From the cell containing the given text, extract its center point as [X, Y] coordinate. 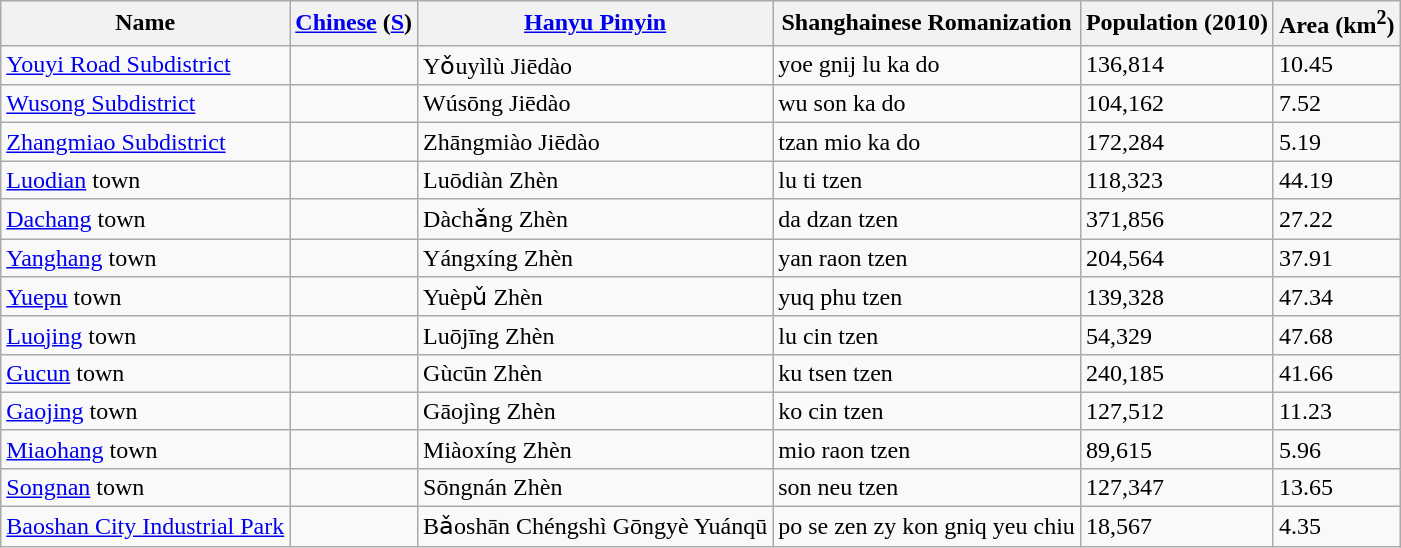
Miàoxíng Zhèn [596, 449]
Zhāngmiào Jiēdào [596, 142]
Luojing town [146, 335]
lu ti tzen [927, 180]
Luōjīng Zhèn [596, 335]
Chinese (S) [354, 24]
Wusong Subdistrict [146, 104]
Yanghang town [146, 258]
po se zen zy kon gniq yeu chiu [927, 527]
Yuèpǔ Zhèn [596, 297]
Name [146, 24]
Gaojing town [146, 411]
son neu tzen [927, 487]
41.66 [1336, 373]
Shanghainese Romanization [927, 24]
Yǒuyìlù Jiēdào [596, 65]
Dachang town [146, 219]
yan raon tzen [927, 258]
ko cin tzen [927, 411]
wu son ka do [927, 104]
172,284 [1176, 142]
Zhangmiao Subdistrict [146, 142]
127,512 [1176, 411]
lu cin tzen [927, 335]
47.34 [1336, 297]
136,814 [1176, 65]
5.19 [1336, 142]
yoe gnij lu ka do [927, 65]
Luōdiàn Zhèn [596, 180]
7.52 [1336, 104]
18,567 [1176, 527]
yuq phu tzen [927, 297]
Gāojìng Zhèn [596, 411]
Baoshan City Industrial Park [146, 527]
54,329 [1176, 335]
37.91 [1336, 258]
Wúsōng Jiēdào [596, 104]
139,328 [1176, 297]
Area (km2) [1336, 24]
204,564 [1176, 258]
Gucun town [146, 373]
Yángxíng Zhèn [596, 258]
Songnan town [146, 487]
240,185 [1176, 373]
47.68 [1336, 335]
da dzan tzen [927, 219]
118,323 [1176, 180]
Sōngnán Zhèn [596, 487]
Hanyu Pinyin [596, 24]
371,856 [1176, 219]
89,615 [1176, 449]
11.23 [1336, 411]
Dàchǎng Zhèn [596, 219]
Miaohang town [146, 449]
Population (2010) [1176, 24]
Bǎoshān Chéngshì Gōngyè Yuánqū [596, 527]
tzan mio ka do [927, 142]
5.96 [1336, 449]
Youyi Road Subdistrict [146, 65]
Yuepu town [146, 297]
ku tsen tzen [927, 373]
10.45 [1336, 65]
104,162 [1176, 104]
127,347 [1176, 487]
44.19 [1336, 180]
Gùcūn Zhèn [596, 373]
13.65 [1336, 487]
Luodian town [146, 180]
mio raon tzen [927, 449]
4.35 [1336, 527]
27.22 [1336, 219]
